Search for the cell housing the specified text and yield its [x, y] center coordinate. 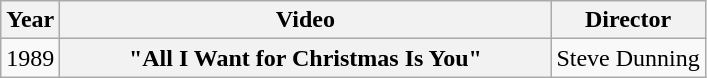
Director [628, 20]
Video [306, 20]
1989 [30, 58]
Steve Dunning [628, 58]
"All I Want for Christmas Is You" [306, 58]
Year [30, 20]
